For the text-containing cell, return its midpoint in (x, y) coordinate format. 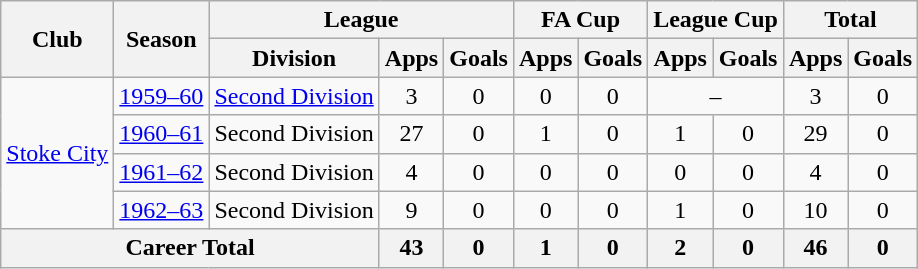
– (716, 96)
1960–61 (162, 134)
10 (815, 210)
Club (58, 39)
1959–60 (162, 96)
9 (411, 210)
Stoke City (58, 153)
FA Cup (580, 20)
League Cup (716, 20)
League (362, 20)
Season (162, 39)
2 (680, 248)
46 (815, 248)
Career Total (190, 248)
Division (294, 58)
1961–62 (162, 172)
Total (850, 20)
1962–63 (162, 210)
29 (815, 134)
43 (411, 248)
27 (411, 134)
